Determine the [x, y] coordinate at the center of the cell enclosing the given text.  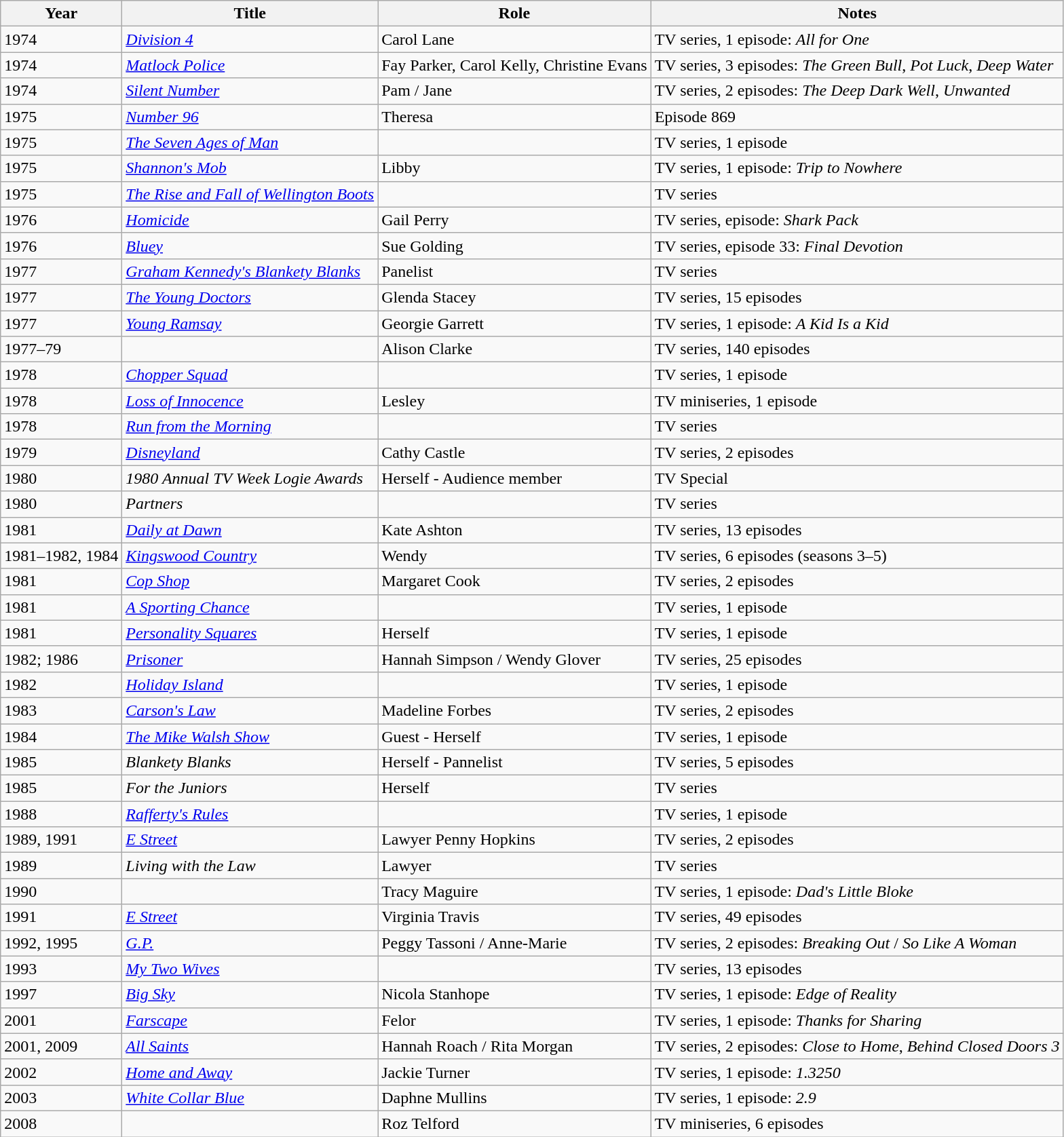
Loss of Innocence [250, 401]
1992, 1995 [61, 943]
Graham Kennedy's Blankety Blanks [250, 271]
Gail Perry [514, 220]
TV series, 1 episode: A Kid Is a Kid [857, 324]
Personality Squares [250, 633]
1983 [61, 710]
TV series, episode: Shark Pack [857, 220]
1982 [61, 685]
TV series, 1 episode: Trip to Nowhere [857, 168]
Disneyland [250, 452]
Silent Number [250, 91]
Division 4 [250, 39]
2002 [61, 1072]
TV series, 1 episode: 1.3250 [857, 1072]
Panelist [514, 271]
Hannah Simpson / Wendy Glover [514, 659]
1989, 1991 [61, 840]
1993 [61, 969]
Farscape [250, 1020]
2008 [61, 1123]
TV series, 2 episodes: The Deep Dark Well, Unwanted [857, 91]
Matlock Police [250, 65]
1997 [61, 995]
Madeline Forbes [514, 710]
1990 [61, 891]
TV series, episode 33: Final Devotion [857, 246]
Bluey [250, 246]
TV series, 49 episodes [857, 917]
Kingswood Country [250, 556]
2001, 2009 [61, 1046]
G.P. [250, 943]
Young Ramsay [250, 324]
TV series, 2 episodes: Breaking Out / So Like A Woman [857, 943]
Sue Golding [514, 246]
1989 [61, 866]
Big Sky [250, 995]
1981–1982, 1984 [61, 556]
TV series, 25 episodes [857, 659]
TV series, 1 episode: Thanks for Sharing [857, 1020]
Alison Clarke [514, 349]
Wendy [514, 556]
The Seven Ages of Man [250, 142]
TV series, 15 episodes [857, 297]
TV series, 2 episodes: Close to Home, Behind Closed Doors 3 [857, 1046]
1988 [61, 814]
Role [514, 14]
The Rise and Fall of Wellington Boots [250, 194]
Herself - Pannelist [514, 763]
TV series, 1 episode: Edge of Reality [857, 995]
Cop Shop [250, 581]
1984 [61, 736]
Number 96 [250, 117]
Carol Lane [514, 39]
2001 [61, 1020]
Jackie Turner [514, 1072]
Virginia Travis [514, 917]
TV series, 1 episode: All for One [857, 39]
The Mike Walsh Show [250, 736]
Prisoner [250, 659]
Peggy Tassoni / Anne-Marie [514, 943]
Rafferty's Rules [250, 814]
1982; 1986 [61, 659]
Homicide [250, 220]
TV series, 1 episode: 2.9 [857, 1098]
Home and Away [250, 1072]
Kate Ashton [514, 530]
Shannon's Mob [250, 168]
TV series, 3 episodes: The Green Bull, Pot Luck, Deep Water [857, 65]
Blankety Blanks [250, 763]
The Young Doctors [250, 297]
A Sporting Chance [250, 607]
My Two Wives [250, 969]
Roz Telford [514, 1123]
Notes [857, 14]
Chopper Squad [250, 375]
Pam / Jane [514, 91]
TV series, 140 episodes [857, 349]
1980 Annual TV Week Logie Awards [250, 478]
Hannah Roach / Rita Morgan [514, 1046]
Episode 869 [857, 117]
Guest - Herself [514, 736]
Living with the Law [250, 866]
Daily at Dawn [250, 530]
Tracy Maguire [514, 891]
Partners [250, 504]
2003 [61, 1098]
Margaret Cook [514, 581]
TV series, 1 episode: Dad's Little Bloke [857, 891]
Libby [514, 168]
Fay Parker, Carol Kelly, Christine Evans [514, 65]
Daphne Mullins [514, 1098]
Year [61, 14]
Lesley [514, 401]
Lawyer Penny Hopkins [514, 840]
Run from the Morning [250, 427]
TV miniseries, 1 episode [857, 401]
Theresa [514, 117]
Glenda Stacey [514, 297]
Herself - Audience member [514, 478]
Georgie Garrett [514, 324]
TV Special [857, 478]
1991 [61, 917]
All Saints [250, 1046]
Cathy Castle [514, 452]
Carson's Law [250, 710]
Lawyer [514, 866]
Holiday Island [250, 685]
Felor [514, 1020]
Title [250, 14]
White Collar Blue [250, 1098]
TV miniseries, 6 episodes [857, 1123]
TV series, 6 episodes (seasons 3–5) [857, 556]
Nicola Stanhope [514, 995]
TV series, 5 episodes [857, 763]
For the Juniors [250, 788]
1979 [61, 452]
1977–79 [61, 349]
